For the text-containing cell, return its midpoint in [x, y] coordinate format. 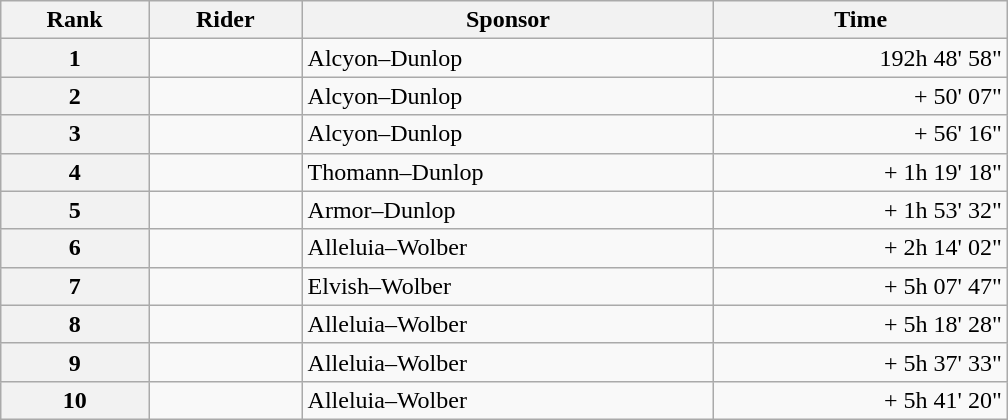
+ 50' 07" [860, 96]
Rank [75, 20]
8 [75, 324]
5 [75, 210]
Thomann–Dunlop [508, 172]
1 [75, 58]
6 [75, 248]
+ 1h 53' 32" [860, 210]
+ 5h 41' 20" [860, 400]
+ 5h 07' 47" [860, 286]
Elvish–Wolber [508, 286]
2 [75, 96]
7 [75, 286]
+ 56' 16" [860, 134]
Sponsor [508, 20]
10 [75, 400]
+ 2h 14' 02" [860, 248]
192h 48' 58" [860, 58]
Armor–Dunlop [508, 210]
Time [860, 20]
Rider [225, 20]
+ 5h 37' 33" [860, 362]
+ 5h 18' 28" [860, 324]
3 [75, 134]
4 [75, 172]
9 [75, 362]
+ 1h 19' 18" [860, 172]
